From the cell containing the given text, extract its center point as (x, y) coordinate. 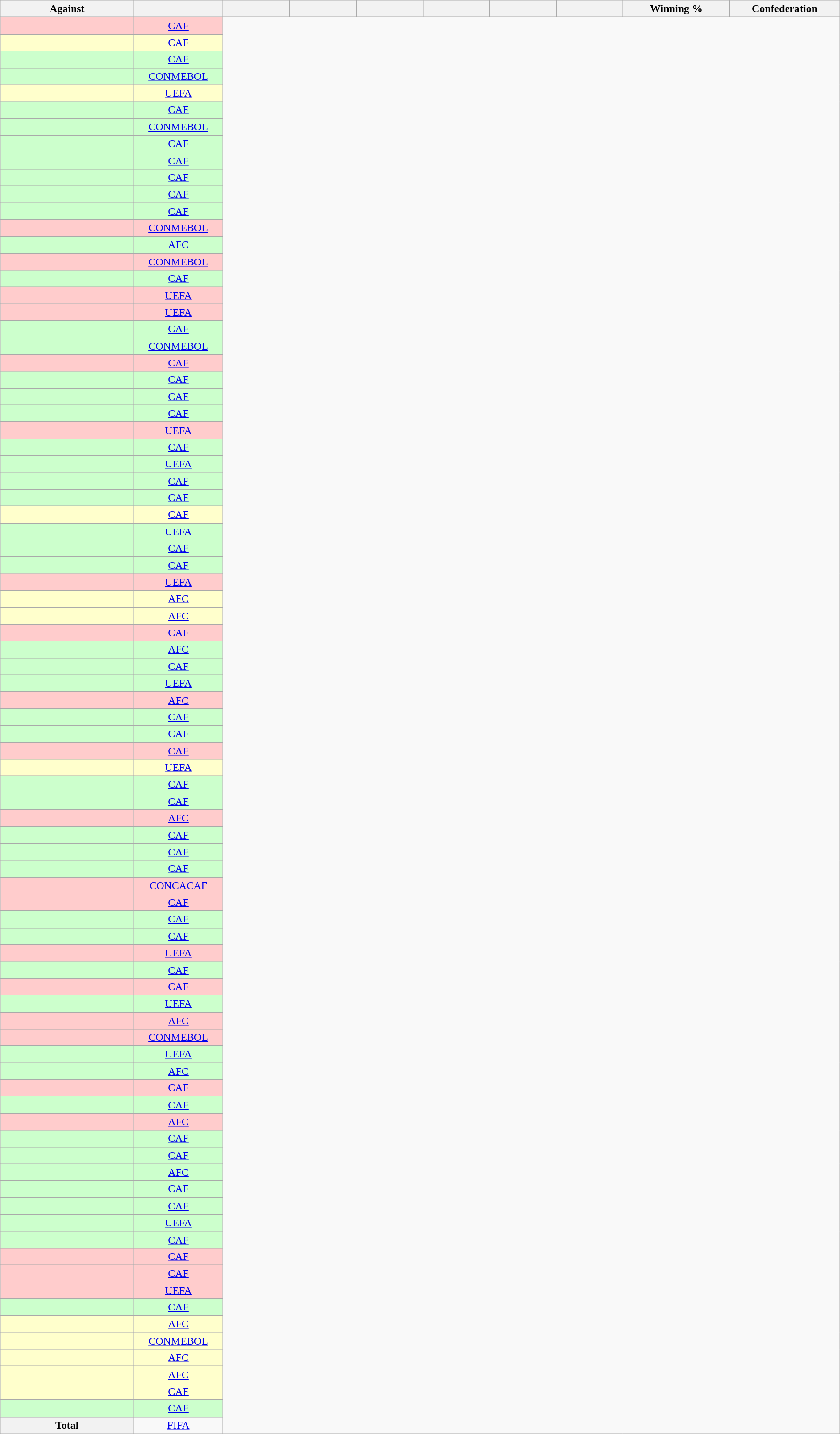
Against (67, 9)
Total (67, 1425)
Confederation (785, 9)
CONCACAF (178, 886)
Winning % (676, 9)
FIFA (178, 1425)
